Search for the cell housing the specified text and yield its (X, Y) center coordinate. 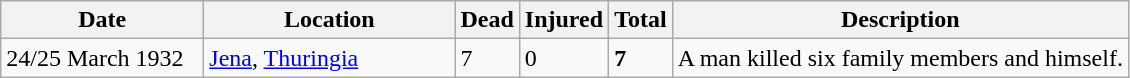
A man killed six family members and himself. (900, 58)
Description (900, 20)
Location (330, 20)
Jena, Thuringia (330, 58)
0 (564, 58)
Total (641, 20)
Dead (487, 20)
24/25 March 1932 (102, 58)
Injured (564, 20)
Date (102, 20)
